From the cell containing the given text, extract its center point as (x, y) coordinate. 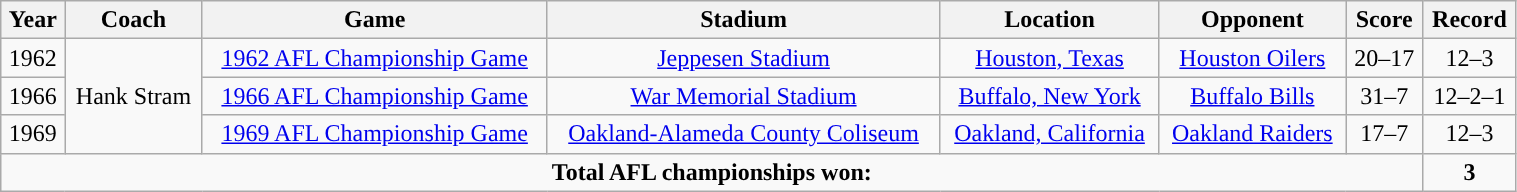
20–17 (1384, 58)
1966 (33, 96)
17–7 (1384, 134)
31–7 (1384, 96)
Score (1384, 20)
Location (1050, 20)
Oakland-Alameda County Coliseum (744, 134)
Buffalo, New York (1050, 96)
1969 (33, 134)
1969 AFL Championship Game (374, 134)
Total AFL championships won: (712, 172)
Hank Stram (134, 96)
Oakland Raiders (1252, 134)
Oakland, California (1050, 134)
1962 (33, 58)
Game (374, 20)
1966 AFL Championship Game (374, 96)
Stadium (744, 20)
1962 AFL Championship Game (374, 58)
12–2–1 (1470, 96)
Buffalo Bills (1252, 96)
Coach (134, 20)
Houston Oilers (1252, 58)
Record (1470, 20)
3 (1470, 172)
Jeppesen Stadium (744, 58)
Opponent (1252, 20)
Year (33, 20)
War Memorial Stadium (744, 96)
Houston, Texas (1050, 58)
